Search for the cell housing the specified text and yield its [x, y] center coordinate. 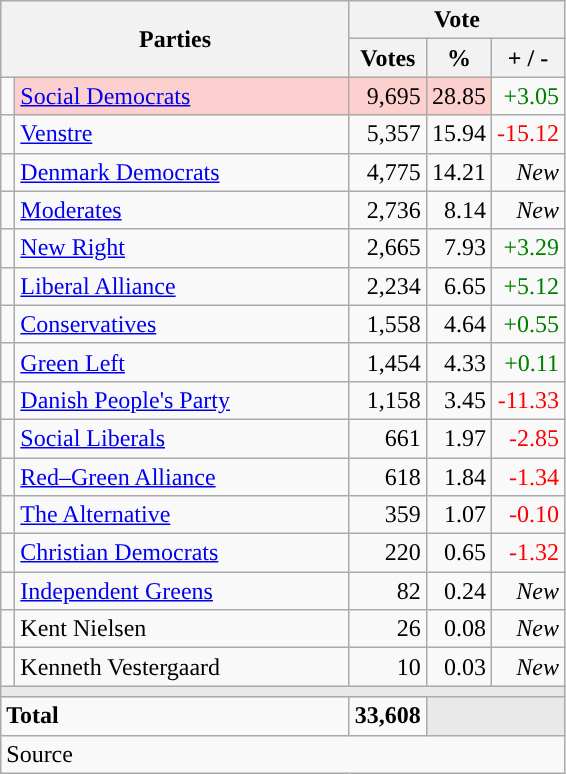
1.84 [458, 477]
+5.12 [528, 286]
Red–Green Alliance [182, 477]
The Alternative [182, 515]
% [458, 58]
5,357 [388, 134]
Moderates [182, 210]
2,234 [388, 286]
Social Liberals [182, 438]
10 [388, 667]
Vote [456, 20]
Green Left [182, 362]
Source [283, 754]
+ / - [528, 58]
0.65 [458, 553]
15.94 [458, 134]
Votes [388, 58]
26 [388, 629]
Conservatives [182, 324]
1,558 [388, 324]
1,454 [388, 362]
Independent Greens [182, 591]
28.85 [458, 96]
Total [176, 716]
8.14 [458, 210]
3.45 [458, 400]
-15.12 [528, 134]
6.65 [458, 286]
7.93 [458, 248]
661 [388, 438]
2,736 [388, 210]
0.08 [458, 629]
+0.11 [528, 362]
Venstre [182, 134]
Kent Nielsen [182, 629]
4.33 [458, 362]
4.64 [458, 324]
+3.05 [528, 96]
Kenneth Vestergaard [182, 667]
New Right [182, 248]
-1.32 [528, 553]
Christian Democrats [182, 553]
33,608 [388, 716]
4,775 [388, 172]
Parties [176, 39]
1.07 [458, 515]
0.03 [458, 667]
-1.34 [528, 477]
Liberal Alliance [182, 286]
0.24 [458, 591]
618 [388, 477]
+0.55 [528, 324]
1.97 [458, 438]
2,665 [388, 248]
9,695 [388, 96]
220 [388, 553]
-11.33 [528, 400]
+3.29 [528, 248]
1,158 [388, 400]
-0.10 [528, 515]
Danish People's Party [182, 400]
-2.85 [528, 438]
359 [388, 515]
82 [388, 591]
Social Democrats [182, 96]
Denmark Democrats [182, 172]
14.21 [458, 172]
